Scan for the cell matching the given text and deliver its [X, Y] coordinate at center. 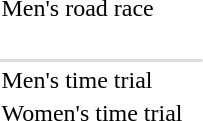
Men's time trial [92, 80]
